Search for the cell housing the specified text and yield its (x, y) center coordinate. 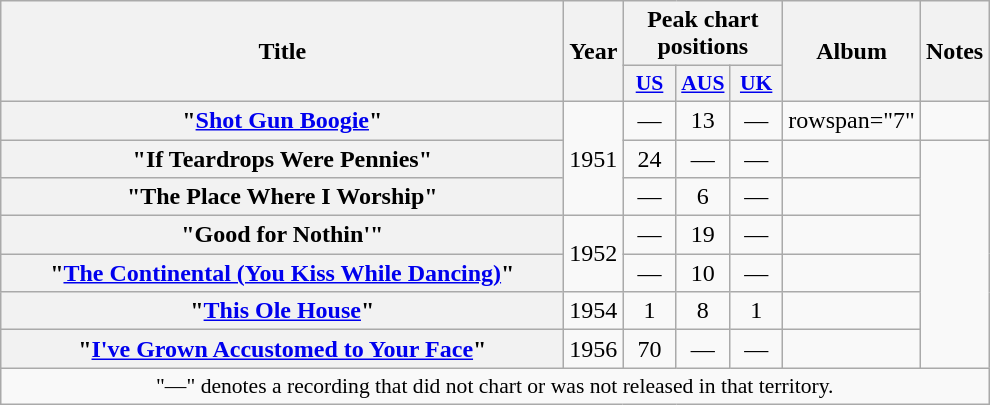
"The Continental (You Kiss While Dancing)" (282, 273)
Year (594, 52)
13 (702, 120)
AUS (702, 84)
Peak chart positions (703, 34)
"I've Grown Accustomed to Your Face" (282, 349)
"If Teardrops Were Pennies" (282, 159)
"The Place Where I Worship" (282, 197)
rowspan="7" (852, 120)
Notes (954, 52)
US (650, 84)
"Good for Nothin'" (282, 235)
8 (702, 311)
1951 (594, 158)
UK (756, 84)
1954 (594, 311)
1956 (594, 349)
"Shot Gun Boogie" (282, 120)
Album (852, 52)
70 (650, 349)
19 (702, 235)
10 (702, 273)
24 (650, 159)
"This Ole House" (282, 311)
6 (702, 197)
1952 (594, 254)
"—" denotes a recording that did not chart or was not released in that territory. (495, 386)
Title (282, 52)
